Return (x, y) of the center of cell containing provided text 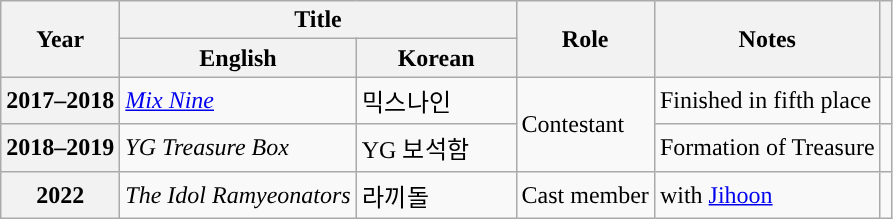
2018–2019 (60, 148)
Finished in fifth place (767, 100)
Role (585, 39)
Notes (767, 39)
English (238, 58)
Mix Nine (238, 100)
Cast member (585, 194)
믹스나인 (436, 100)
Contestant (585, 124)
with Jihoon (767, 194)
Formation of Treasure (767, 148)
2022 (60, 194)
라끼돌 (436, 194)
Title (318, 20)
Year (60, 39)
The Idol Ramyeonators (238, 194)
Korean (436, 58)
YG Treasure Box (238, 148)
2017–2018 (60, 100)
YG 보석함 (436, 148)
